Provide the [x, y] coordinate of the cell's center where the given text is located.  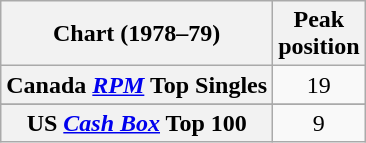
Peak position [319, 34]
US Cash Box Top 100 [137, 123]
19 [319, 85]
Chart (1978–79) [137, 34]
9 [319, 123]
Canada RPM Top Singles [137, 85]
